Determine the (X, Y) coordinate at the center of the cell enclosing the given text.  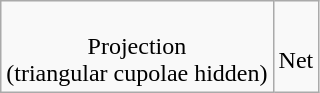
Net (296, 47)
Projection(triangular cupolae hidden) (137, 47)
